Search for the cell housing the specified text and yield its (X, Y) center coordinate. 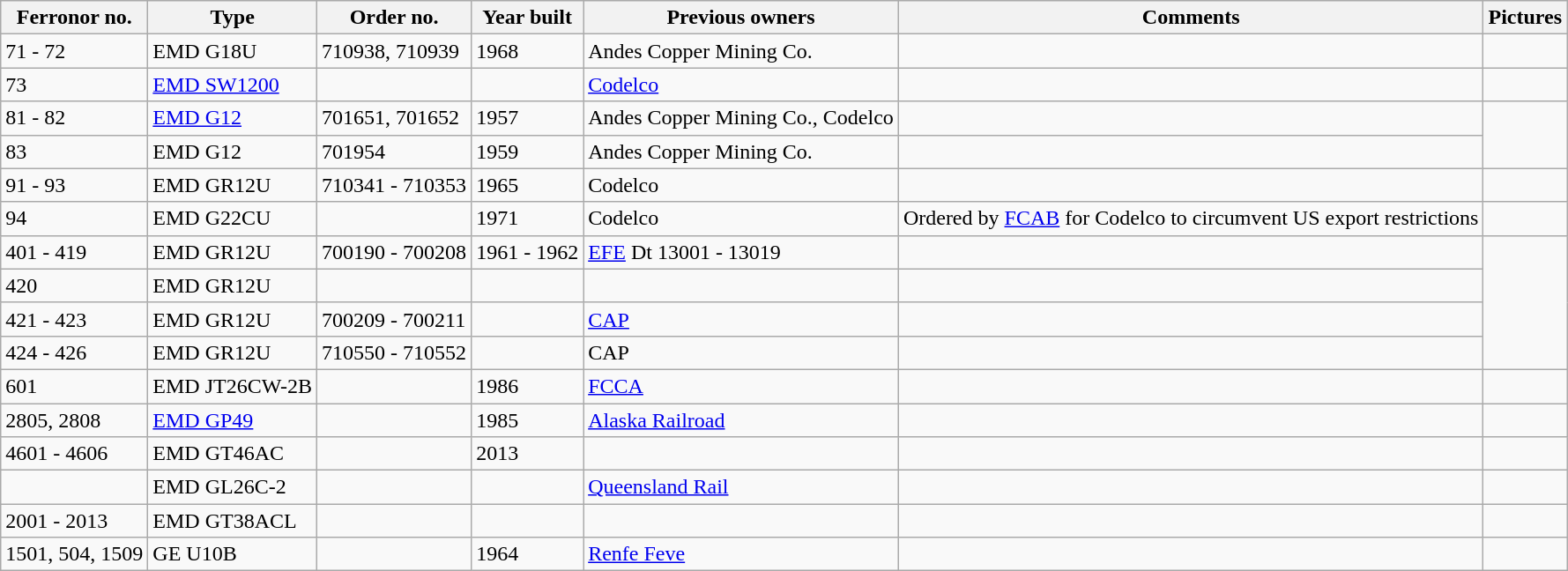
EMD JT26CW-2B (233, 386)
GE U10B (233, 554)
Queensland Rail (741, 487)
1501, 504, 1509 (74, 554)
71 - 72 (74, 51)
420 (74, 285)
EMD GT46AC (233, 454)
2805, 2808 (74, 420)
Year built (527, 18)
710938, 710939 (395, 51)
421 - 423 (74, 319)
1968 (527, 51)
Order no. (395, 18)
81 - 82 (74, 118)
700209 - 700211 (395, 319)
1985 (527, 420)
73 (74, 85)
710550 - 710552 (395, 352)
424 - 426 (74, 352)
1971 (527, 219)
1965 (527, 185)
EMD GT38ACL (233, 521)
4601 - 4606 (74, 454)
Ordered by FCAB for Codelco to circumvent US export restrictions (1191, 219)
EFE Dt 13001 - 13019 (741, 252)
EMD SW1200 (233, 85)
Pictures (1525, 18)
1986 (527, 386)
1959 (527, 152)
401 - 419 (74, 252)
EMD G18U (233, 51)
Type (233, 18)
601 (74, 386)
EMD G22CU (233, 219)
EMD GP49 (233, 420)
Andes Copper Mining Co., Codelco (741, 118)
2013 (527, 454)
EMD GL26C-2 (233, 487)
1957 (527, 118)
Ferronor no. (74, 18)
91 - 93 (74, 185)
Renfe Feve (741, 554)
701954 (395, 152)
1964 (527, 554)
83 (74, 152)
Alaska Railroad (741, 420)
Comments (1191, 18)
700190 - 700208 (395, 252)
1961 - 1962 (527, 252)
710341 - 710353 (395, 185)
FCCA (741, 386)
701651, 701652 (395, 118)
2001 - 2013 (74, 521)
94 (74, 219)
Previous owners (741, 18)
